For the text-containing cell, return its midpoint in [X, Y] coordinate format. 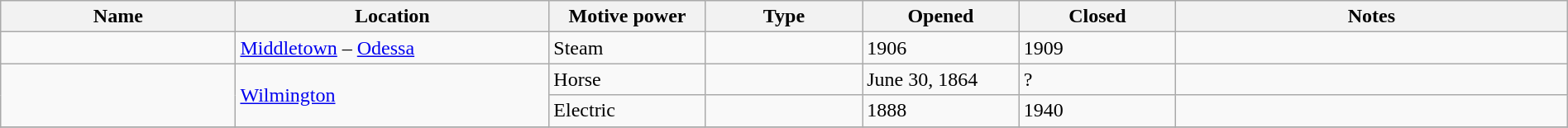
Location [392, 17]
Horse [627, 79]
Opened [941, 17]
1906 [941, 48]
Wilmington [392, 95]
1888 [941, 111]
Closed [1097, 17]
1909 [1097, 48]
? [1097, 79]
Motive power [627, 17]
Name [118, 17]
Middletown – Odessa [392, 48]
Steam [627, 48]
1940 [1097, 111]
Electric [627, 111]
Type [784, 17]
June 30, 1864 [941, 79]
Notes [1372, 17]
